Pinpoint the cell where the given text exists, returning its (x, y) midpoint coordinate. 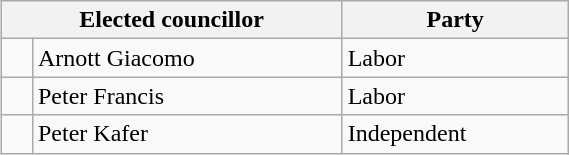
Party (455, 20)
Independent (455, 134)
Elected councillor (172, 20)
Peter Kafer (187, 134)
Arnott Giacomo (187, 58)
Peter Francis (187, 96)
